Extract the (X, Y) coordinate from the center of the cell holding the provided text.  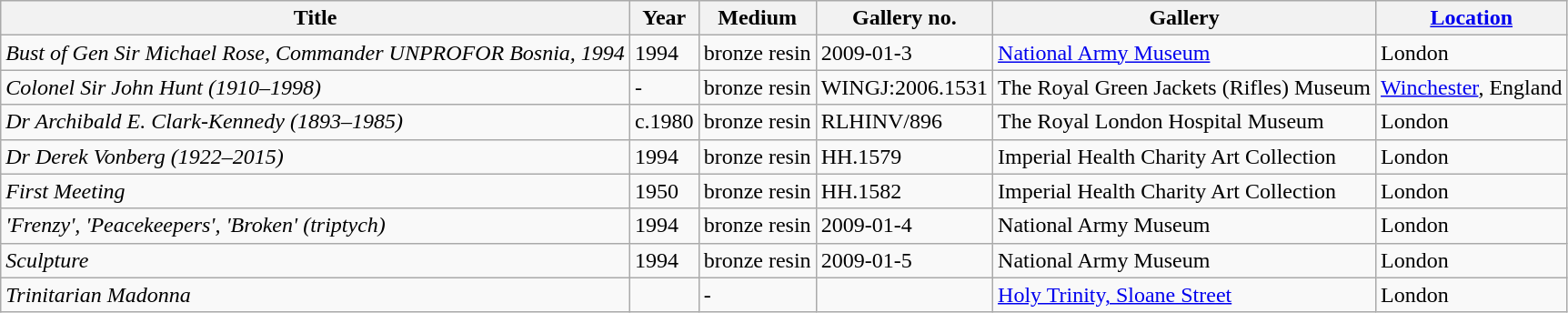
RLHINV/896 (904, 122)
Colonel Sir John Hunt (1910–1998) (316, 87)
Sculpture (316, 260)
The Royal London Hospital Museum (1184, 122)
WINGJ:2006.1531 (904, 87)
Holy Trinity, Sloane Street (1184, 295)
Gallery (1184, 18)
The Royal Green Jackets (Rifles) Museum (1184, 87)
First Meeting (316, 191)
Title (316, 18)
2009-01-3 (904, 53)
HH.1579 (904, 156)
Gallery no. (904, 18)
Bust of Gen Sir Michael Rose, Commander UNPROFOR Bosnia, 1994 (316, 53)
Trinitarian Madonna (316, 295)
Dr Derek Vonberg (1922–2015) (316, 156)
Medium (757, 18)
Winchester, England (1472, 87)
HH.1582 (904, 191)
'Frenzy', 'Peacekeepers', 'Broken' (triptych) (316, 226)
c.1980 (664, 122)
Dr Archibald E. Clark-Kennedy (1893–1985) (316, 122)
2009-01-5 (904, 260)
2009-01-4 (904, 226)
Year (664, 18)
1950 (664, 191)
Location (1472, 18)
